Locate the cell with the specified text and output its (X, Y) center coordinate. 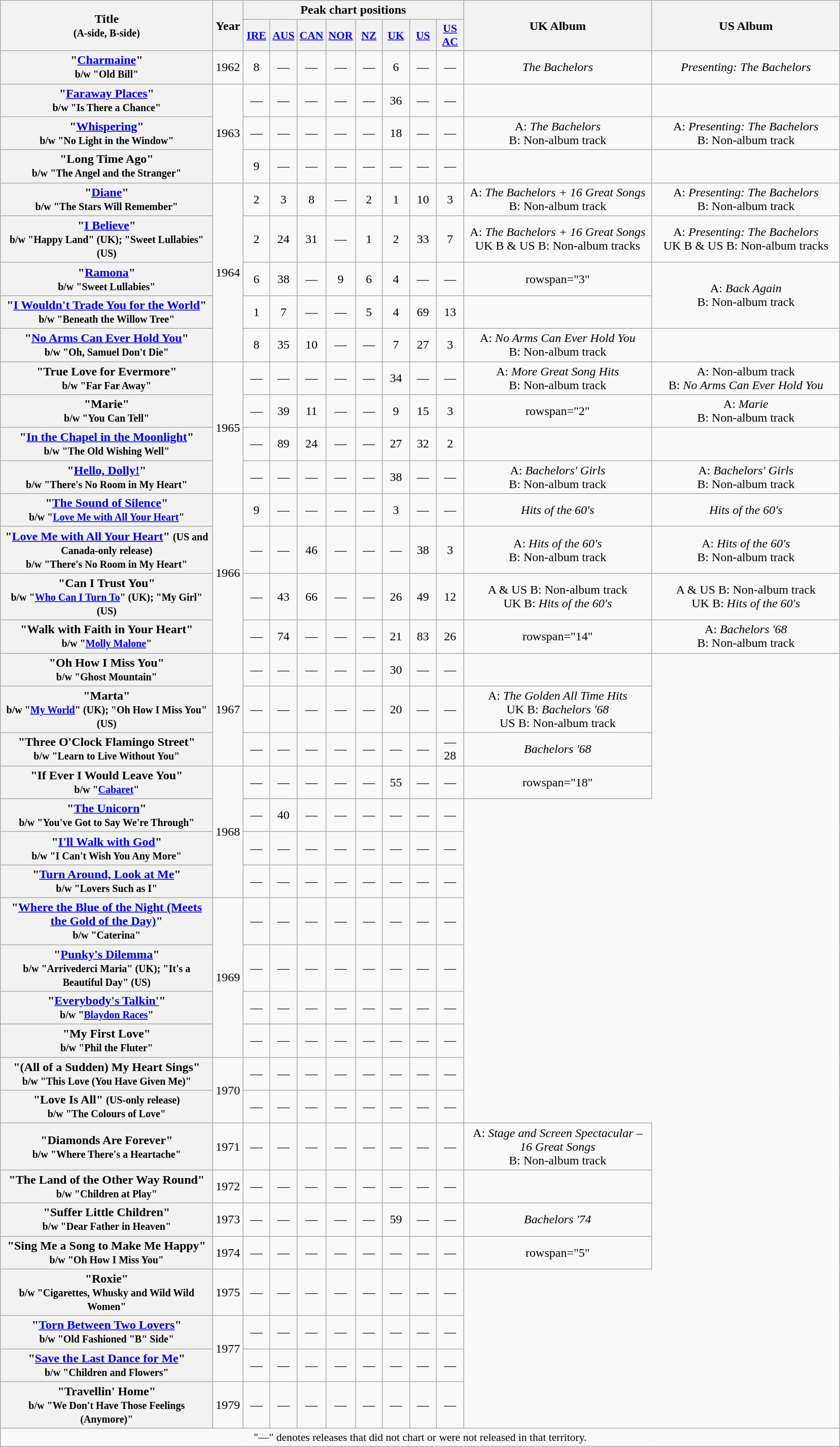
rowspan="3" (558, 279)
UK (396, 36)
"Hello, Dolly!"b/w "There's No Room in My Heart" (107, 477)
"Oh How I Miss You"b/w "Ghost Mountain" (107, 670)
"Whispering"b/w "No Light in the Window" (107, 133)
20 (396, 709)
1969 (228, 977)
"If Ever I Would Leave You"b/w "Cabaret" (107, 782)
1967 (228, 709)
A: MarieB: Non-album track (746, 411)
A: No Arms Can Ever Hold YouB: Non-album track (558, 345)
49 (423, 597)
43 (283, 597)
A: More Great Song HitsB: Non-album track (558, 377)
A: The BachelorsB: Non-album track (558, 133)
1965 (228, 427)
A: Bachelors '68B: Non-album track (746, 636)
83 (423, 636)
1964 (228, 272)
A: Presenting: The BachelorsUK B & US B: Non-album tracks (746, 239)
35 (283, 345)
"Faraway Places"b/w "Is There a Chance" (107, 100)
"Torn Between Two Lovers"b/w "Old Fashioned "B" Side" (107, 1332)
18 (396, 133)
IRE (257, 36)
"I Wouldn't Trade You for the World"b/w "Beneath the Willow Tree" (107, 312)
"Marie"b/w "You Can Tell" (107, 411)
33 (423, 239)
"Travellin' Home"b/w "We Don't Have Those Feelings (Anymore)" (107, 1405)
66 (311, 597)
rowspan="5" (558, 1252)
12 (449, 597)
A: The Bachelors + 16 Great SongsUK B & US B: Non-album tracks (558, 239)
Bachelors '68 (558, 749)
"Save the Last Dance for Me"b/w "Children and Flowers" (107, 1365)
30 (396, 670)
Year (228, 25)
US Album (746, 25)
74 (283, 636)
Peak chart positions (353, 10)
1966 (228, 573)
Bachelors '74 (558, 1220)
Title(A-side, B-side) (107, 25)
"In the Chapel in the Moonlight"b/w "The Old Wishing Well" (107, 444)
89 (283, 444)
1972 (228, 1186)
"The Land of the Other Way Round"b/w "Children at Play" (107, 1186)
"Everybody's Talkin'"b/w "Blaydon Races" (107, 1008)
NZ (369, 36)
5 (369, 312)
"Suffer Little Children"b/w "Dear Father in Heaven" (107, 1220)
Presenting: The Bachelors (746, 67)
"The Sound of Silence"b/w "Love Me with All Your Heart" (107, 510)
15 (423, 411)
46 (311, 550)
A: The Golden All Time HitsUK B: Bachelors '68US B: Non-album track (558, 709)
"Roxie"b/w "Cigarettes, Whusky and Wild Wild Women" (107, 1292)
1962 (228, 67)
"Ramona"b/w "Sweet Lullabies" (107, 279)
A: Back AgainB: Non-album track (746, 295)
"—" denotes releases that did not chart or were not released in that territory. (420, 1437)
59 (396, 1220)
1975 (228, 1292)
"(All of a Sudden) My Heart Sings"b/w "This Love (You Have Given Me)" (107, 1074)
32 (423, 444)
1974 (228, 1252)
13 (449, 312)
31 (311, 239)
rowspan="2" (558, 411)
US AC (449, 36)
40 (283, 815)
34 (396, 377)
"Long Time Ago"b/w "The Angel and the Stranger" (107, 166)
NOR (340, 36)
"No Arms Can Ever Hold You"b/w "Oh, Samuel Don't Die" (107, 345)
1977 (228, 1349)
"Three O'Clock Flamingo Street"b/w "Learn to Live Without You" (107, 749)
CAN (311, 36)
"I'll Walk with God"b/w "I Can't Wish You Any More" (107, 848)
55 (396, 782)
"I Believe"b/w "Happy Land" (UK); "Sweet Lullabies" (US) (107, 239)
1968 (228, 832)
A: Stage and Screen Spectacular – 16 Great SongsB: Non-album track (558, 1147)
"Turn Around, Look at Me"b/w "Lovers Such as I" (107, 881)
21 (396, 636)
"Punky's Dilemma"b/w "Arrivederci Maria" (UK); "It's a Beautiful Day" (US) (107, 968)
"Sing Me a Song to Make Me Happy"b/w "Oh How I Miss You" (107, 1252)
"Love Is All" (US-only release)b/w "The Colours of Love" (107, 1107)
"My First Love"b/w "Phil the Fluter" (107, 1041)
69 (423, 312)
"The Unicorn"b/w "You've Got to Say We're Through" (107, 815)
A: The Bachelors + 16 Great SongsB: Non-album track (558, 199)
"Where the Blue of the Night (Meets the Gold of the Day)"b/w "Caterina" (107, 921)
1979 (228, 1405)
"Marta"b/w "My World" (UK); "Oh How I Miss You" (US) (107, 709)
"Diane"b/w "The Stars Will Remember" (107, 199)
US (423, 36)
1973 (228, 1220)
"Charmaine"b/w "Old Bill" (107, 67)
"True Love for Evermore"b/w "Far Far Away" (107, 377)
UK Album (558, 25)
"Love Me with All Your Heart" (US and Canada-only release)b/w "There's No Room in My Heart" (107, 550)
—28 (449, 749)
The Bachelors (558, 67)
A: Non-album trackB: No Arms Can Ever Hold You (746, 377)
11 (311, 411)
36 (396, 100)
1971 (228, 1147)
1970 (228, 1090)
"Walk with Faith in Your Heart"b/w "Molly Malone" (107, 636)
"Diamonds Are Forever"b/w "Where There's a Heartache" (107, 1147)
1963 (228, 133)
AUS (283, 36)
"Can I Trust You"b/w "Who Can I Turn To" (UK); "My Girl" (US) (107, 597)
39 (283, 411)
rowspan="18" (558, 782)
rowspan="14" (558, 636)
